Determine the (X, Y) coordinate at the center of the cell enclosing the given text.  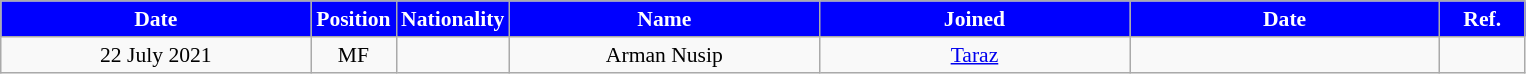
Position (354, 19)
Name (664, 19)
MF (354, 55)
Ref. (1482, 19)
Arman Nusip (664, 55)
Joined (974, 19)
Nationality (452, 19)
Taraz (974, 55)
22 July 2021 (156, 55)
